For the text-containing cell, return its midpoint in (x, y) coordinate format. 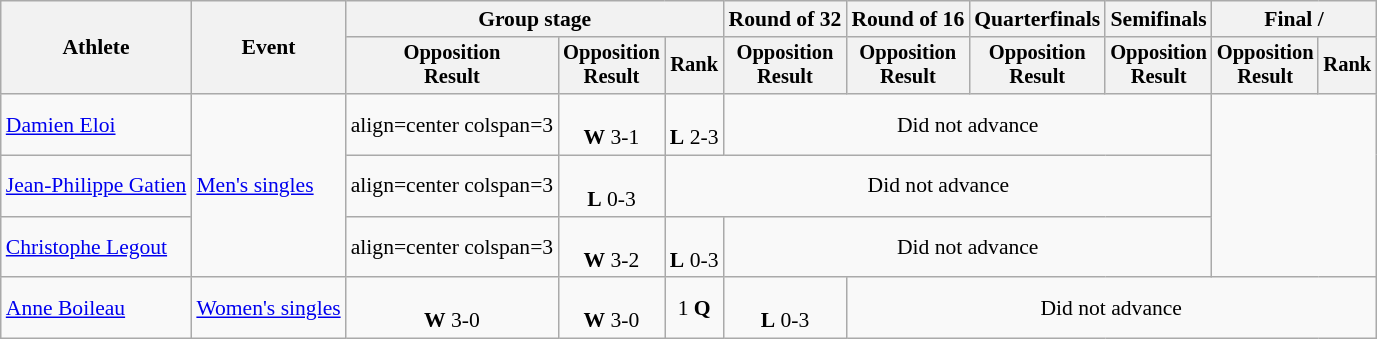
W 3-2 (612, 248)
Jean-Philippe Gatien (96, 186)
Round of 16 (908, 19)
Christophe Legout (96, 248)
1 Q (694, 308)
Quarterfinals (1037, 19)
Round of 32 (784, 19)
Anne Boileau (96, 308)
Group stage (535, 19)
Semifinals (1158, 19)
Final / (1294, 19)
Damien Eloi (96, 124)
Event (268, 48)
Men's singles (268, 186)
W 3-1 (612, 124)
Women's singles (268, 308)
Athlete (96, 48)
L 2-3 (694, 124)
